Return [X, Y] of the center of cell containing provided text 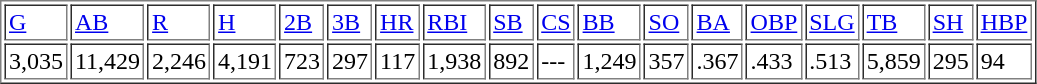
BB [610, 22]
AB [107, 22]
94 [1004, 62]
HR [398, 22]
1,249 [610, 62]
R [180, 22]
1,938 [454, 62]
.367 [718, 62]
295 [950, 62]
297 [350, 62]
SB [512, 22]
.513 [832, 62]
H [246, 22]
OBP [774, 22]
--- [556, 62]
723 [302, 62]
3,035 [36, 62]
2,246 [180, 62]
117 [398, 62]
G [36, 22]
HBP [1004, 22]
SO [666, 22]
11,429 [107, 62]
892 [512, 62]
SLG [832, 22]
5,859 [894, 62]
357 [666, 62]
RBI [454, 22]
.433 [774, 62]
2B [302, 22]
3B [350, 22]
4,191 [246, 62]
TB [894, 22]
CS [556, 22]
BA [718, 22]
SH [950, 22]
